Provide the (X, Y) coordinate of the cell's center where the given text is located.  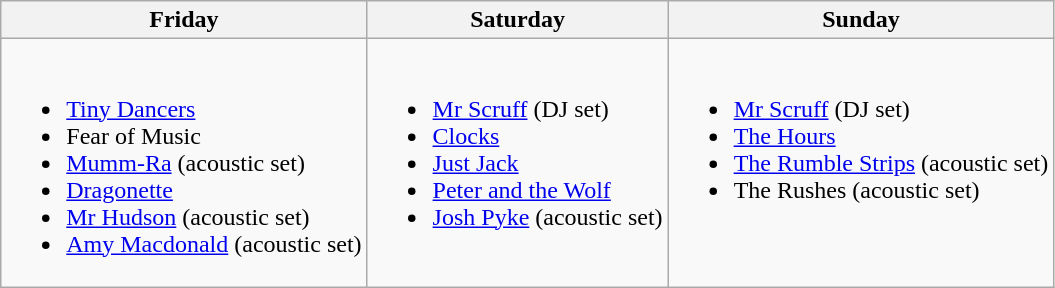
Mr Scruff (DJ set)ClocksJust JackPeter and the WolfJosh Pyke (acoustic set) (518, 163)
Friday (184, 20)
Saturday (518, 20)
Mr Scruff (DJ set)The HoursThe Rumble Strips (acoustic set)The Rushes (acoustic set) (861, 163)
Tiny DancersFear of MusicMumm-Ra (acoustic set)DragonetteMr Hudson (acoustic set)Amy Macdonald (acoustic set) (184, 163)
Sunday (861, 20)
